Scan for the cell matching the given text and deliver its [x, y] coordinate at center. 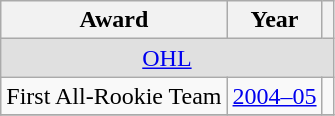
2004–05 [274, 96]
OHL [167, 58]
First All-Rookie Team [114, 96]
Award [114, 20]
Year [274, 20]
